Provide the (X, Y) coordinate of the cell's center where the given text is located.  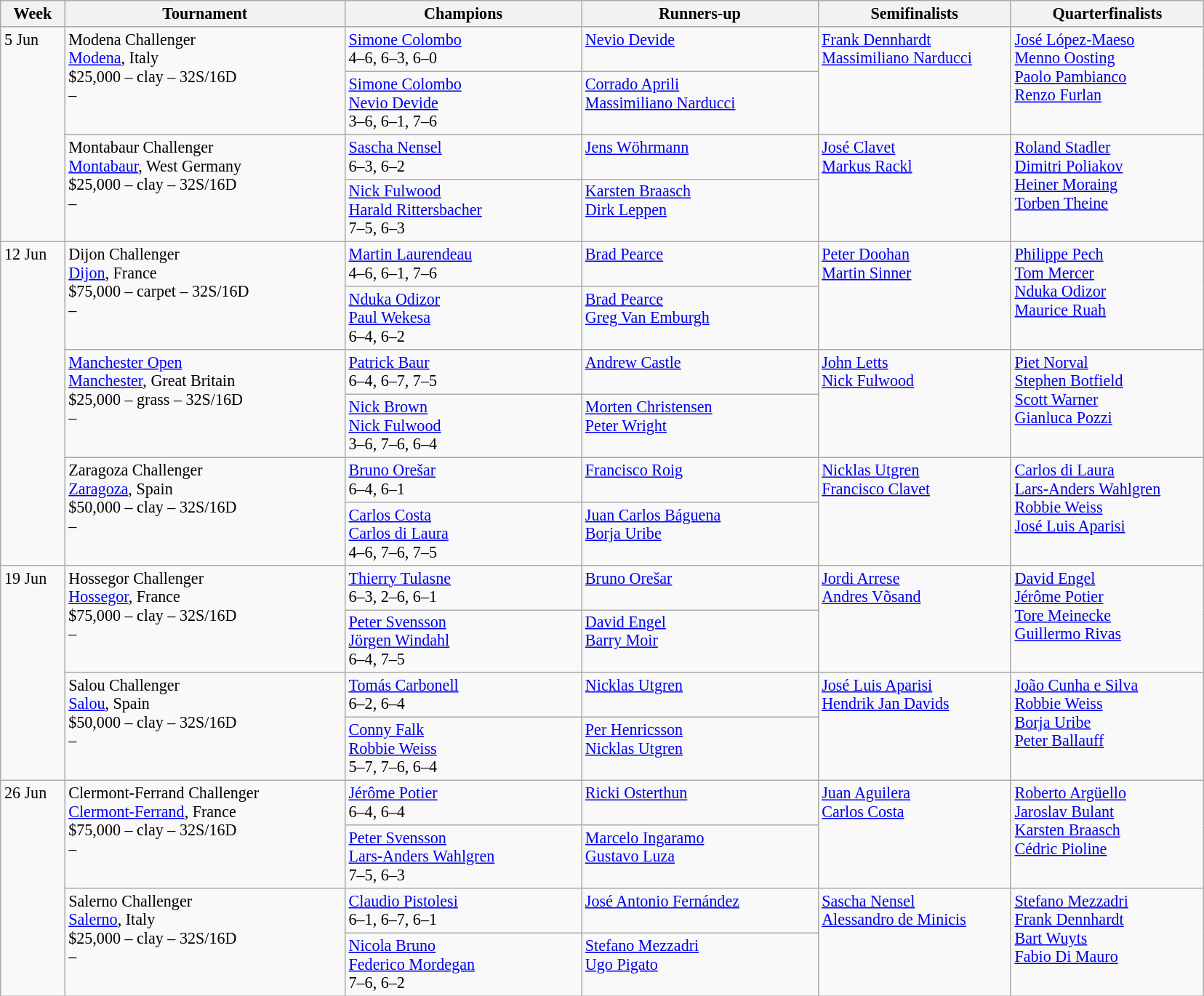
Week (33, 13)
José López-Maeso Menno Oosting Paolo Pambianco Renzo Furlan (1107, 80)
Peter Svensson Jörgen Windahl6–4, 7–5 (462, 641)
Juan Aguilera Carlos Costa (915, 834)
Modena Challenger Modena, Italy$25,000 – clay – 32S/16D – (205, 80)
Marcelo Ingaramo Gustavo Luza (699, 856)
Carlos di Laura Lars-Anders Wahlgren Robbie Weiss José Luis Aparisi (1107, 511)
Francisco Roig (699, 480)
Brad Pearce Greg Van Emburgh (699, 318)
Runners-up (699, 13)
Zaragoza Challenger Zaragoza, Spain$50,000 – clay – 32S/16D – (205, 511)
Thierry Tulasne 6–3, 2–6, 6–1 (462, 587)
Dijon Challenger Dijon, France$75,000 – carpet – 32S/16D – (205, 296)
David Engel Jérôme Potier Tore Meinecke Guillermo Rivas (1107, 619)
Per Henricsson Nicklas Utgren (699, 749)
Roland Stadler Dimitri Poliakov Heiner Moraing Torben Theine (1107, 188)
Tournament (205, 13)
Montabaur Challenger Montabaur, West Germany$25,000 – clay – 32S/16D – (205, 188)
Tomás Carbonell 6–2, 6–4 (462, 695)
Champions (462, 13)
Juan Carlos Báguena Borja Uribe (699, 534)
Quarterfinalists (1107, 13)
Jens Wöhrmann (699, 156)
Roberto Argüello Jaroslav Bulant Karsten Braasch Cédric Pioline (1107, 834)
Manchester Open Manchester, Great Britain$25,000 – grass – 32S/16D – (205, 403)
19 Jun (33, 672)
José Luis Aparisi Hendrik Jan Davids (915, 726)
Morten Christensen Peter Wright (699, 426)
Carlos Costa Carlos di Laura4–6, 7–6, 7–5 (462, 534)
Andrew Castle (699, 372)
5 Jun (33, 134)
Bruno Orešar 6–4, 6–1 (462, 480)
David Engel Barry Moir (699, 641)
Salou Challenger Salou, Spain$50,000 – clay – 32S/16D – (205, 726)
Sascha Nensel 6–3, 6–2 (462, 156)
Patrick Baur 6–4, 6–7, 7–5 (462, 372)
Hossegor Challenger Hossegor, France$75,000 – clay – 32S/16D – (205, 619)
Nicklas Utgren Francisco Clavet (915, 511)
Ricki Osterthun (699, 803)
Claudio Pistolesi 6–1, 6–7, 6–1 (462, 910)
12 Jun (33, 403)
Semifinalists (915, 13)
Philippe Pech Tom Mercer Nduka Odizor Maurice Ruah (1107, 296)
Brad Pearce (699, 265)
Nicklas Utgren (699, 695)
26 Jun (33, 888)
José Clavet Markus Rackl (915, 188)
John Letts Nick Fulwood (915, 403)
Nick Brown Nick Fulwood3–6, 7–6, 6–4 (462, 426)
Jordi Arrese Andres Võsand (915, 619)
Simone Colombo Nevio Devide3–6, 6–1, 7–6 (462, 103)
Bruno Orešar (699, 587)
Nduka Odizor Paul Wekesa6–4, 6–2 (462, 318)
Peter Doohan Martin Sinner (915, 296)
Corrado Aprili Massimiliano Narducci (699, 103)
Simone Colombo 4–6, 6–3, 6–0 (462, 48)
João Cunha e Silva Robbie Weiss Borja Uribe Peter Ballauff (1107, 726)
Nevio Devide (699, 48)
Nicola Bruno Federico Mordegan7–6, 6–2 (462, 964)
José Antonio Fernández (699, 910)
Martin Laurendeau 4–6, 6–1, 7–6 (462, 265)
Piet Norval Stephen Botfield Scott Warner Gianluca Pozzi (1107, 403)
Jérôme Potier 6–4, 6–4 (462, 803)
Conny Falk Robbie Weiss5–7, 7–6, 6–4 (462, 749)
Stefano Mezzadri Frank Dennhardt Bart Wuyts Fabio Di Mauro (1107, 941)
Frank Dennhardt Massimiliano Narducci (915, 80)
Karsten Braasch Dirk Leppen (699, 211)
Stefano Mezzadri Ugo Pigato (699, 964)
Salerno Challenger Salerno, Italy$25,000 – clay – 32S/16D – (205, 941)
Sascha Nensel Alessandro de Minicis (915, 941)
Clermont-Ferrand Challenger Clermont-Ferrand, France$75,000 – clay – 32S/16D – (205, 834)
Peter Svensson Lars-Anders Wahlgren7–5, 6–3 (462, 856)
Nick Fulwood Harald Rittersbacher7–5, 6–3 (462, 211)
